Extract the [X, Y] coordinate from the center of the cell holding the provided text.  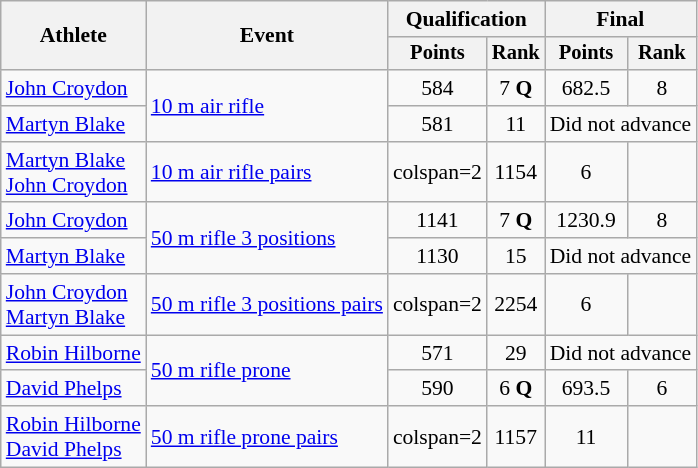
571 [438, 353]
10 m air rifle [267, 106]
1130 [438, 256]
1230.9 [586, 221]
682.5 [586, 88]
1141 [438, 221]
David Phelps [74, 389]
6 Q [516, 389]
50 m rifle prone [267, 370]
1154 [516, 172]
2254 [516, 304]
10 m air rifle pairs [267, 172]
Event [267, 36]
Qualification [466, 19]
50 m rifle 3 positions [267, 238]
29 [516, 353]
50 m rifle prone pairs [267, 436]
15 [516, 256]
693.5 [586, 389]
584 [438, 88]
Robin HilborneDavid Phelps [74, 436]
581 [438, 124]
590 [438, 389]
50 m rifle 3 positions pairs [267, 304]
Athlete [74, 36]
1157 [516, 436]
Final [621, 19]
Martyn BlakeJohn Croydon [74, 172]
Robin Hilborne [74, 353]
John CroydonMartyn Blake [74, 304]
